Detect which cell encompasses the target text, then output its (X, Y) center coordinate. 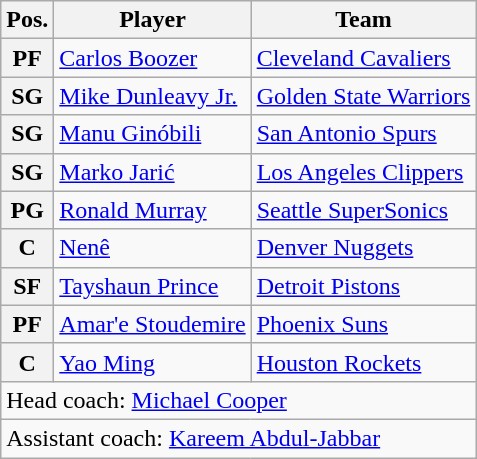
SF (28, 286)
Cleveland Cavaliers (364, 58)
Assistant coach: Kareem Abdul-Jabbar (238, 438)
Yao Ming (152, 362)
Head coach: Michael Cooper (238, 400)
Los Angeles Clippers (364, 172)
Amar'e Stoudemire (152, 324)
Mike Dunleavy Jr. (152, 96)
Ronald Murray (152, 210)
Carlos Boozer (152, 58)
Detroit Pistons (364, 286)
Denver Nuggets (364, 248)
Team (364, 20)
Pos. (28, 20)
Houston Rockets (364, 362)
Player (152, 20)
PG (28, 210)
Seattle SuperSonics (364, 210)
Phoenix Suns (364, 324)
Manu Ginóbili (152, 134)
Marko Jarić (152, 172)
Tayshaun Prince (152, 286)
Golden State Warriors (364, 96)
Nenê (152, 248)
San Antonio Spurs (364, 134)
